Return (x, y) of the center of cell containing provided text 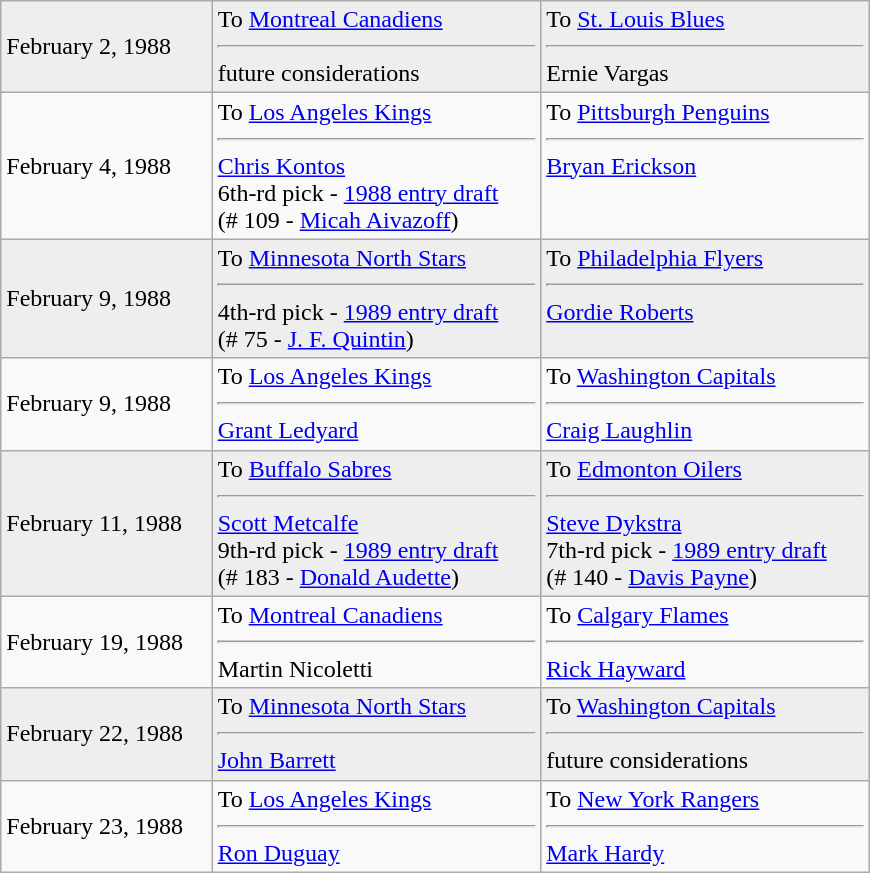
February 19, 1988 (106, 642)
To Los Angeles KingsGrant Ledyard (376, 404)
February 23, 1988 (106, 826)
To Montreal Canadiensfuture considerations (376, 47)
To Washington Capitalsfuture considerations (706, 734)
To Minnesota North Stars4th-rd pick - 1989 entry draft(# 75 - J. F. Quintin) (376, 298)
To Washington CapitalsCraig Laughlin (706, 404)
To St. Louis BluesErnie Vargas (706, 47)
February 2, 1988 (106, 47)
To Los Angeles KingsRon Duguay (376, 826)
February 4, 1988 (106, 166)
To Minnesota North StarsJohn Barrett (376, 734)
February 11, 1988 (106, 523)
To Calgary FlamesRick Hayward (706, 642)
To Pittsburgh PenguinsBryan Erickson (706, 166)
To New York RangersMark Hardy (706, 826)
To Philadelphia FlyersGordie Roberts (706, 298)
To Los Angeles KingsChris Kontos6th-rd pick - 1988 entry draft(# 109 - Micah Aivazoff) (376, 166)
February 22, 1988 (106, 734)
To Buffalo SabresScott Metcalfe9th-rd pick - 1989 entry draft(# 183 - Donald Audette) (376, 523)
To Montreal CanadiensMartin Nicoletti (376, 642)
To Edmonton OilersSteve Dykstra7th-rd pick - 1989 entry draft(# 140 - Davis Payne) (706, 523)
